Find where the given text appears and provide that cell's center as (x, y) coordinate. 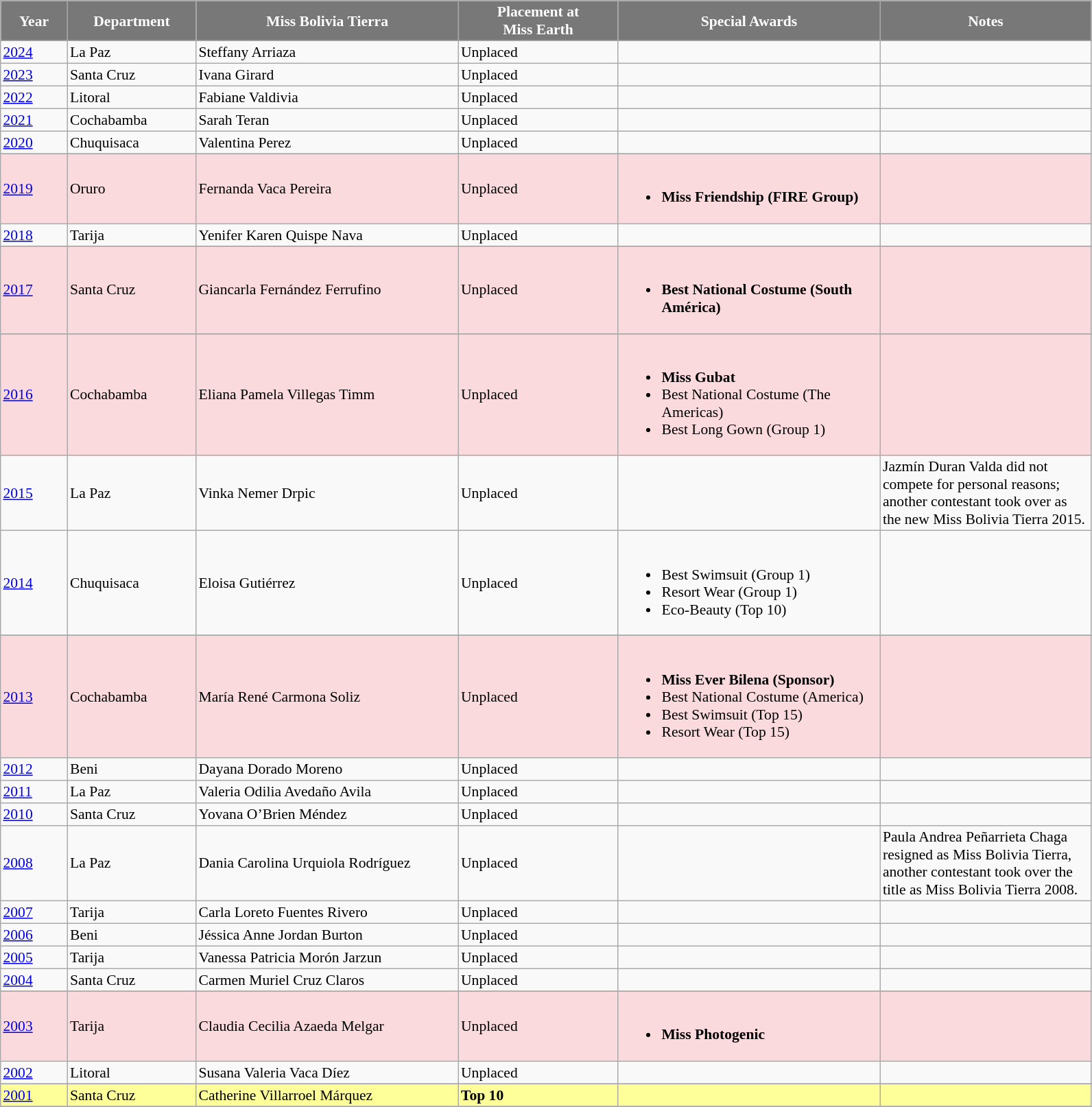
2010 (34, 815)
Sarah Teran (327, 119)
Oruro (132, 189)
Eloisa Gutiérrez (327, 583)
Vinka Nemer Drpic (327, 493)
Top 10 (538, 1095)
2016 (34, 394)
2013 (34, 696)
Jazmín Duran Valda did not compete for personal reasons; another contestant took over as the new Miss Bolivia Tierra 2015. (986, 493)
2007 (34, 912)
Dania Carolina Urquiola Rodríguez (327, 864)
Special Awards (749, 21)
Miss Gubat Best National Costume (The Americas) Best Long Gown (Group 1) (749, 394)
Susana Valeria Vaca Díez (327, 1073)
2004 (34, 979)
Department (132, 21)
2006 (34, 934)
2001 (34, 1095)
Yovana O’Brien Méndez (327, 815)
2022 (34, 97)
Placement atMiss Earth (538, 21)
2018 (34, 235)
Claudia Cecilia Azaeda Melgar (327, 1026)
2005 (34, 957)
2023 (34, 74)
2014 (34, 583)
Fernanda Vaca Pereira (327, 189)
Dayana Dorado Moreno (327, 770)
María René Carmona Soliz (327, 696)
2021 (34, 119)
Miss Photogenic (749, 1026)
Yenifer Karen Quispe Nava (327, 235)
Year (34, 21)
Fabiane Valdivia (327, 97)
2017 (34, 289)
Valeria Odilia Avedaño Avila (327, 791)
Vanessa Patricia Morón Jarzun (327, 957)
Catherine Villarroel Márquez (327, 1095)
2012 (34, 770)
Best National Costume (South América) (749, 289)
Valentina Perez (327, 143)
Steffany Arriaza (327, 52)
2002 (34, 1073)
2024 (34, 52)
2011 (34, 791)
Carla Loreto Fuentes Rivero (327, 912)
Miss Ever Bilena (Sponsor) Best National Costume (America)Best Swimsuit (Top 15)Resort Wear (Top 15) (749, 696)
Ivana Girard (327, 74)
2003 (34, 1026)
Eliana Pamela Villegas Timm (327, 394)
2020 (34, 143)
Notes (986, 21)
2019 (34, 189)
2015 (34, 493)
Jéssica Anne Jordan Burton (327, 934)
2008 (34, 864)
Carmen Muriel Cruz Claros (327, 979)
Miss Bolivia Tierra (327, 21)
Best Swimsuit (Group 1) Resort Wear (Group 1)Eco-Beauty (Top 10) (749, 583)
Giancarla Fernández Ferrufino (327, 289)
Miss Friendship (FIRE Group) (749, 189)
Paula Andrea Peñarrieta Chaga resigned as Miss Bolivia Tierra, another contestant took over the title as Miss Bolivia Tierra 2008. (986, 864)
